Scan for the cell matching the given text and deliver its [X, Y] coordinate at center. 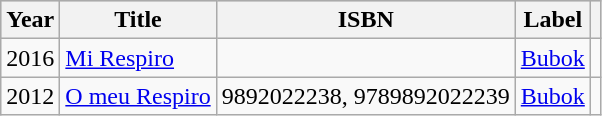
Title [138, 20]
Year [30, 20]
ISBN [366, 20]
Mi Respiro [138, 58]
9892022238, 9789892022239 [366, 96]
Label [552, 20]
2012 [30, 96]
O meu Respiro [138, 96]
2016 [30, 58]
